From the cell containing the given text, extract its center point as [x, y] coordinate. 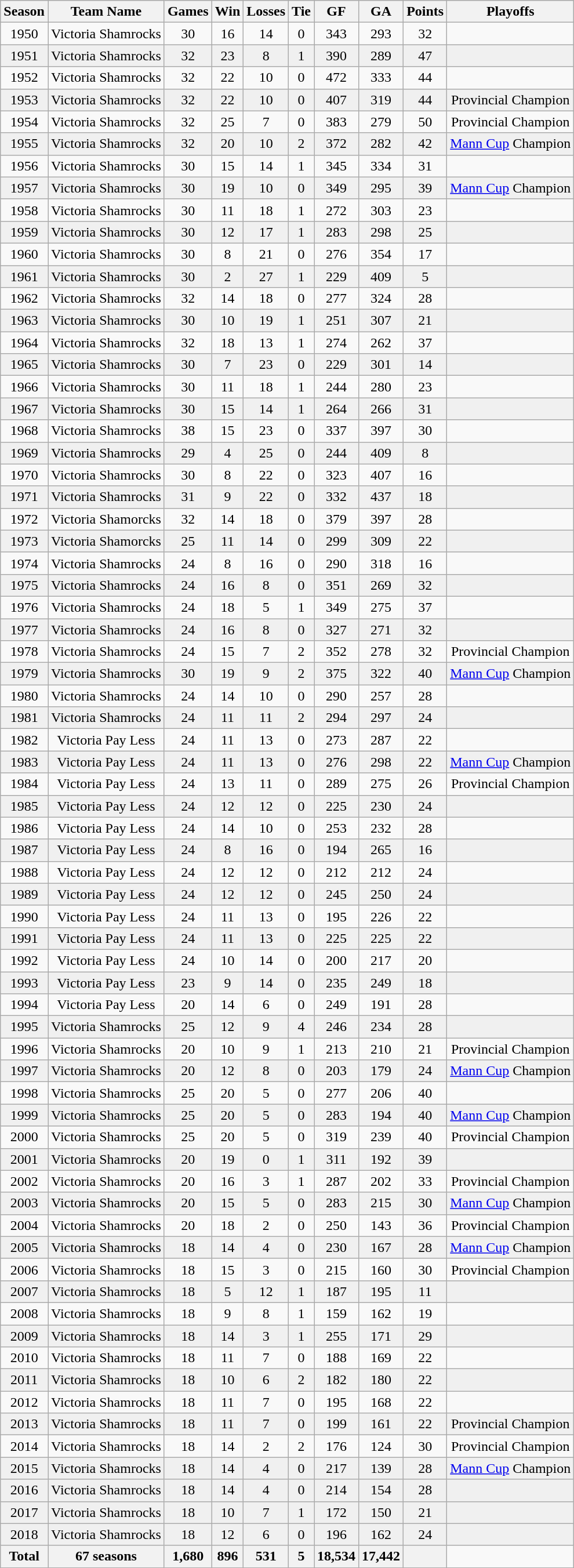
2012 [24, 1402]
307 [382, 321]
266 [382, 409]
257 [382, 696]
1999 [24, 1115]
1957 [24, 188]
154 [382, 1490]
531 [266, 1556]
2017 [24, 1512]
1979 [24, 674]
337 [336, 431]
202 [382, 1181]
1960 [24, 254]
1961 [24, 277]
187 [336, 1291]
143 [382, 1225]
191 [382, 1005]
160 [382, 1269]
437 [382, 497]
213 [336, 1049]
1989 [24, 894]
896 [227, 1556]
226 [382, 916]
214 [336, 1490]
311 [336, 1159]
47 [426, 56]
42 [426, 144]
322 [382, 674]
2016 [24, 1490]
1991 [24, 938]
351 [336, 585]
26 [426, 784]
324 [382, 299]
1976 [24, 607]
50 [426, 122]
354 [382, 254]
245 [336, 894]
2005 [24, 1247]
2008 [24, 1313]
1,680 [188, 1556]
1994 [24, 1005]
Win [227, 12]
265 [382, 850]
67 seasons [106, 1556]
299 [336, 541]
343 [336, 34]
159 [336, 1313]
1983 [24, 762]
150 [382, 1512]
1984 [24, 784]
327 [336, 629]
383 [336, 122]
390 [336, 56]
1978 [24, 652]
1966 [24, 387]
176 [336, 1446]
262 [382, 343]
1967 [24, 409]
2004 [24, 1225]
1990 [24, 916]
273 [336, 740]
272 [336, 210]
168 [382, 1402]
1963 [24, 321]
Points [426, 12]
169 [382, 1358]
274 [336, 343]
297 [382, 718]
318 [382, 563]
255 [336, 1335]
33 [426, 1181]
GA [382, 12]
1968 [24, 431]
246 [336, 1027]
1962 [24, 299]
Total [24, 1556]
139 [382, 1468]
375 [336, 674]
253 [336, 828]
180 [382, 1380]
17,442 [382, 1556]
294 [336, 718]
1970 [24, 475]
1950 [24, 34]
333 [382, 78]
Playoffs [510, 12]
303 [382, 210]
1973 [24, 541]
Losses [266, 12]
379 [336, 519]
251 [336, 321]
1995 [24, 1027]
1996 [24, 1049]
334 [382, 166]
269 [382, 585]
1969 [24, 453]
1964 [24, 343]
235 [336, 983]
345 [336, 166]
278 [382, 652]
2001 [24, 1159]
200 [336, 960]
192 [382, 1159]
372 [336, 144]
38 [188, 431]
332 [336, 497]
1980 [24, 696]
2000 [24, 1137]
2014 [24, 1446]
199 [336, 1424]
Games [188, 12]
1955 [24, 144]
27 [266, 277]
271 [382, 629]
1972 [24, 519]
GF [336, 12]
1958 [24, 210]
Season [24, 12]
1954 [24, 122]
1985 [24, 806]
280 [382, 387]
188 [336, 1358]
2006 [24, 1269]
323 [336, 475]
282 [382, 144]
2009 [24, 1335]
167 [382, 1247]
1982 [24, 740]
1987 [24, 850]
161 [382, 1424]
1993 [24, 983]
1977 [24, 629]
1992 [24, 960]
1953 [24, 100]
1965 [24, 365]
2007 [24, 1291]
1959 [24, 232]
1998 [24, 1093]
232 [382, 828]
2013 [24, 1424]
1981 [24, 718]
1971 [24, 497]
Tie [301, 12]
203 [336, 1071]
1988 [24, 872]
2003 [24, 1203]
171 [382, 1335]
2002 [24, 1181]
1956 [24, 166]
1986 [24, 828]
Team Name [106, 12]
352 [336, 652]
293 [382, 34]
206 [382, 1093]
1997 [24, 1071]
239 [382, 1137]
1951 [24, 56]
2010 [24, 1358]
295 [382, 188]
1952 [24, 78]
124 [382, 1446]
1975 [24, 585]
472 [336, 78]
234 [382, 1027]
309 [382, 541]
279 [382, 122]
179 [382, 1071]
36 [426, 1225]
18,534 [336, 1556]
2018 [24, 1534]
2015 [24, 1468]
2011 [24, 1380]
196 [336, 1534]
182 [336, 1380]
301 [382, 365]
264 [336, 409]
210 [382, 1049]
172 [336, 1512]
1974 [24, 563]
